Detect which cell encompasses the target text, then output its [x, y] center coordinate. 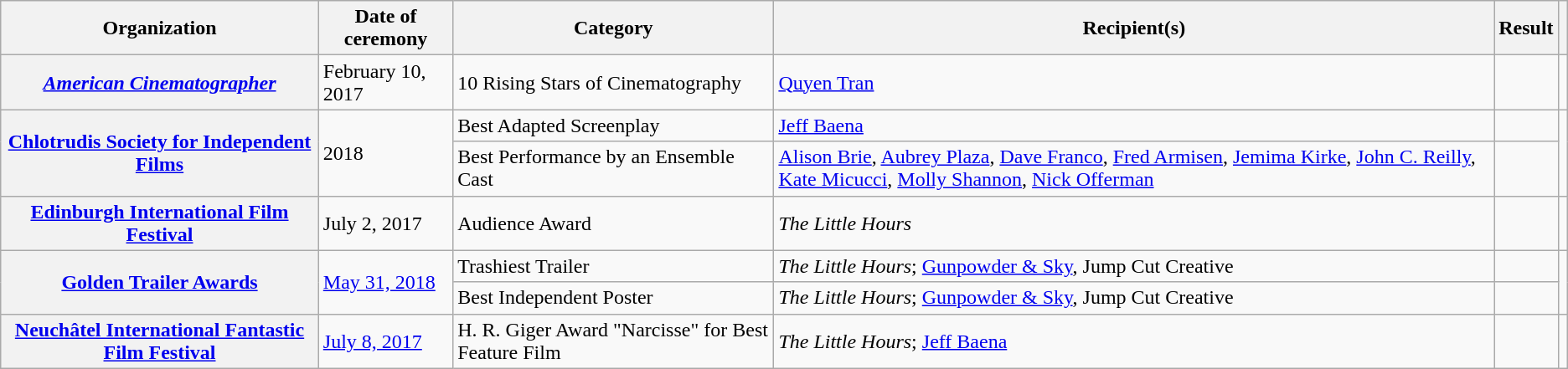
Best Adapted Screenplay [613, 126]
Best Performance by an Ensemble Cast [613, 169]
American Cinematographer [160, 82]
Alison Brie, Aubrey Plaza, Dave Franco, Fred Armisen, Jemima Kirke, John C. Reilly, Kate Micucci, Molly Shannon, Nick Offerman [1134, 169]
10 Rising Stars of Cinematography [613, 82]
February 10, 2017 [385, 82]
Golden Trailer Awards [160, 282]
Trashiest Trailer [613, 266]
The Little Hours [1134, 223]
Chlotrudis Society for Independent Films [160, 152]
Quyen Tran [1134, 82]
Organization [160, 28]
2018 [385, 152]
Best Independent Poster [613, 298]
Date of ceremony [385, 28]
Jeff Baena [1134, 126]
The Little Hours; Jeff Baena [1134, 341]
Neuchâtel International Fantastic Film Festival [160, 341]
Recipient(s) [1134, 28]
July 8, 2017 [385, 341]
Audience Award [613, 223]
Edinburgh International Film Festival [160, 223]
May 31, 2018 [385, 282]
Result [1526, 28]
Category [613, 28]
July 2, 2017 [385, 223]
H. R. Giger Award "Narcisse" for Best Feature Film [613, 341]
